For the text-containing cell, return its midpoint in (X, Y) coordinate format. 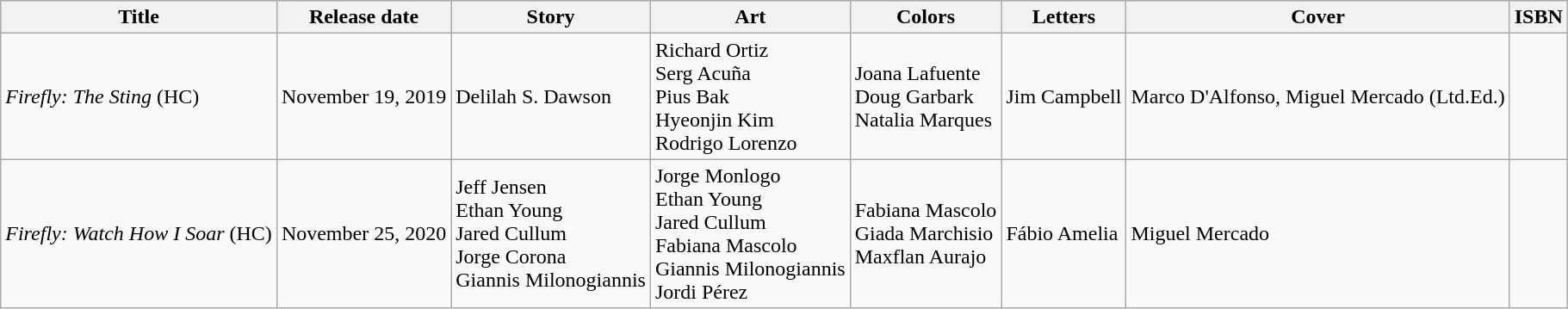
Title (139, 17)
Miguel Mercado (1317, 234)
Firefly: The Sting (HC) (139, 96)
Colors (926, 17)
ISBN (1538, 17)
Fabiana MascoloGiada MarchisioMaxflan Aurajo (926, 234)
Richard OrtizSerg AcuñaPius BakHyeonjin KimRodrigo Lorenzo (750, 96)
Story (551, 17)
November 25, 2020 (363, 234)
Fábio Amelia (1064, 234)
Art (750, 17)
Release date (363, 17)
Delilah S. Dawson (551, 96)
Marco D'Alfonso, Miguel Mercado (Ltd.Ed.) (1317, 96)
November 19, 2019 (363, 96)
Letters (1064, 17)
Jeff JensenEthan YoungJared CullumJorge CoronaGiannis Milonogiannis (551, 234)
Joana LafuenteDoug GarbarkNatalia Marques (926, 96)
Cover (1317, 17)
Firefly: Watch How I Soar (HC) (139, 234)
Jorge MonlogoEthan YoungJared CullumFabiana MascoloGiannis MilonogiannisJordi Pérez (750, 234)
Jim Campbell (1064, 96)
